From the cell containing the given text, extract its center point as (X, Y) coordinate. 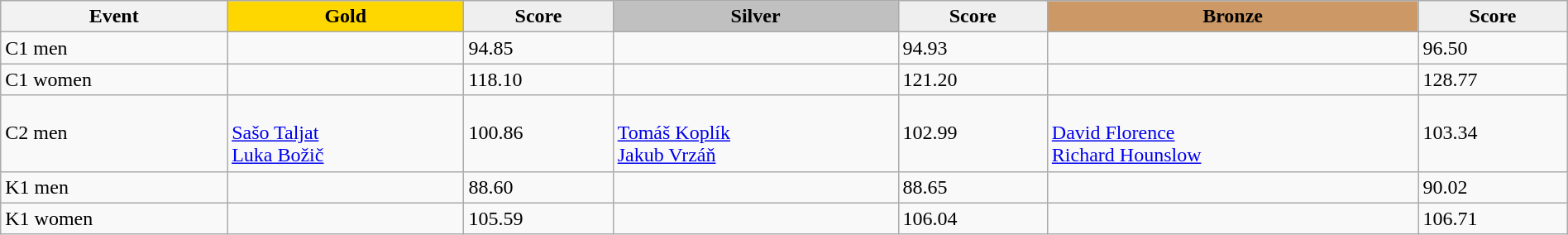
105.59 (538, 218)
128.77 (1493, 79)
121.20 (973, 79)
102.99 (973, 133)
Tomáš KoplíkJakub Vrzáň (756, 133)
94.85 (538, 48)
C1 women (114, 79)
96.50 (1493, 48)
106.04 (973, 218)
90.02 (1493, 187)
K1 men (114, 187)
103.34 (1493, 133)
Sašo TaljatLuka Božič (346, 133)
88.60 (538, 187)
Silver (756, 17)
94.93 (973, 48)
Gold (346, 17)
106.71 (1493, 218)
Event (114, 17)
Bronze (1232, 17)
118.10 (538, 79)
C2 men (114, 133)
David FlorenceRichard Hounslow (1232, 133)
100.86 (538, 133)
C1 men (114, 48)
88.65 (973, 187)
K1 women (114, 218)
